Find where the given text appears and provide that cell's center as [x, y] coordinate. 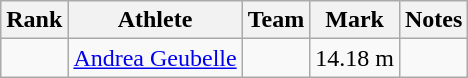
Athlete [155, 20]
Andrea Geubelle [155, 58]
Rank [34, 20]
Team [276, 20]
Mark [355, 20]
Notes [433, 20]
14.18 m [355, 58]
